Pinpoint the cell where the given text exists, returning its (x, y) midpoint coordinate. 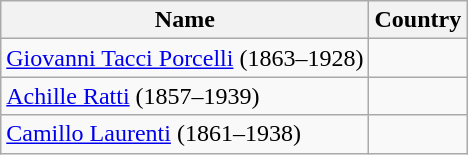
Giovanni Tacci Porcelli (1863–1928) (185, 58)
Camillo Laurenti (1861–1938) (185, 134)
Achille Ratti (1857–1939) (185, 96)
Name (185, 20)
Country (418, 20)
